From the cell containing the given text, extract its center point as [X, Y] coordinate. 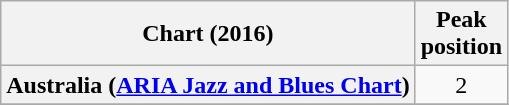
Australia (ARIA Jazz and Blues Chart) [208, 85]
Chart (2016) [208, 34]
2 [461, 85]
Peakposition [461, 34]
